Scan for the cell matching the given text and deliver its (X, Y) coordinate at center. 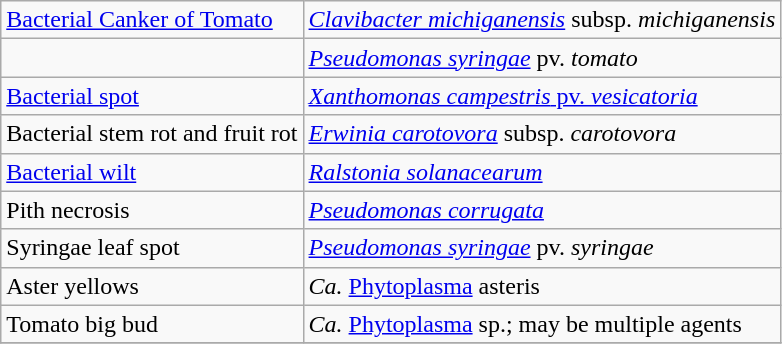
Tomato big bud (152, 324)
Pith necrosis (152, 210)
Ca. Phytoplasma asteris (542, 286)
Xanthomonas campestris pv. vesicatoria (542, 96)
Aster yellows (152, 286)
Pseudomonas syringae pv. syringae (542, 248)
Ca. Phytoplasma sp.; may be multiple agents (542, 324)
Syringae leaf spot (152, 248)
Bacterial wilt (152, 172)
Bacterial spot (152, 96)
Ralstonia solanacearum (542, 172)
Erwinia carotovora subsp. carotovora (542, 134)
Pseudomonas corrugata (542, 210)
Pseudomonas syringae pv. tomato (542, 58)
Clavibacter michiganensis subsp. michiganensis (542, 20)
Bacterial stem rot and fruit rot (152, 134)
Bacterial Canker of Tomato (152, 20)
